Scan for the cell matching the given text and deliver its [X, Y] coordinate at center. 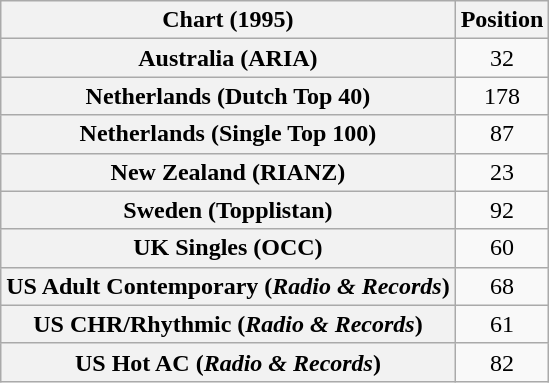
Chart (1995) [228, 20]
Netherlands (Dutch Top 40) [228, 96]
Netherlands (Single Top 100) [228, 134]
178 [502, 96]
US Adult Contemporary (Radio & Records) [228, 286]
New Zealand (RIANZ) [228, 172]
82 [502, 362]
UK Singles (OCC) [228, 248]
32 [502, 58]
87 [502, 134]
Position [502, 20]
92 [502, 210]
Australia (ARIA) [228, 58]
Sweden (Topplistan) [228, 210]
US Hot AC (Radio & Records) [228, 362]
US CHR/Rhythmic (Radio & Records) [228, 324]
23 [502, 172]
61 [502, 324]
60 [502, 248]
68 [502, 286]
